Find where the given text appears and provide that cell's center as [X, Y] coordinate. 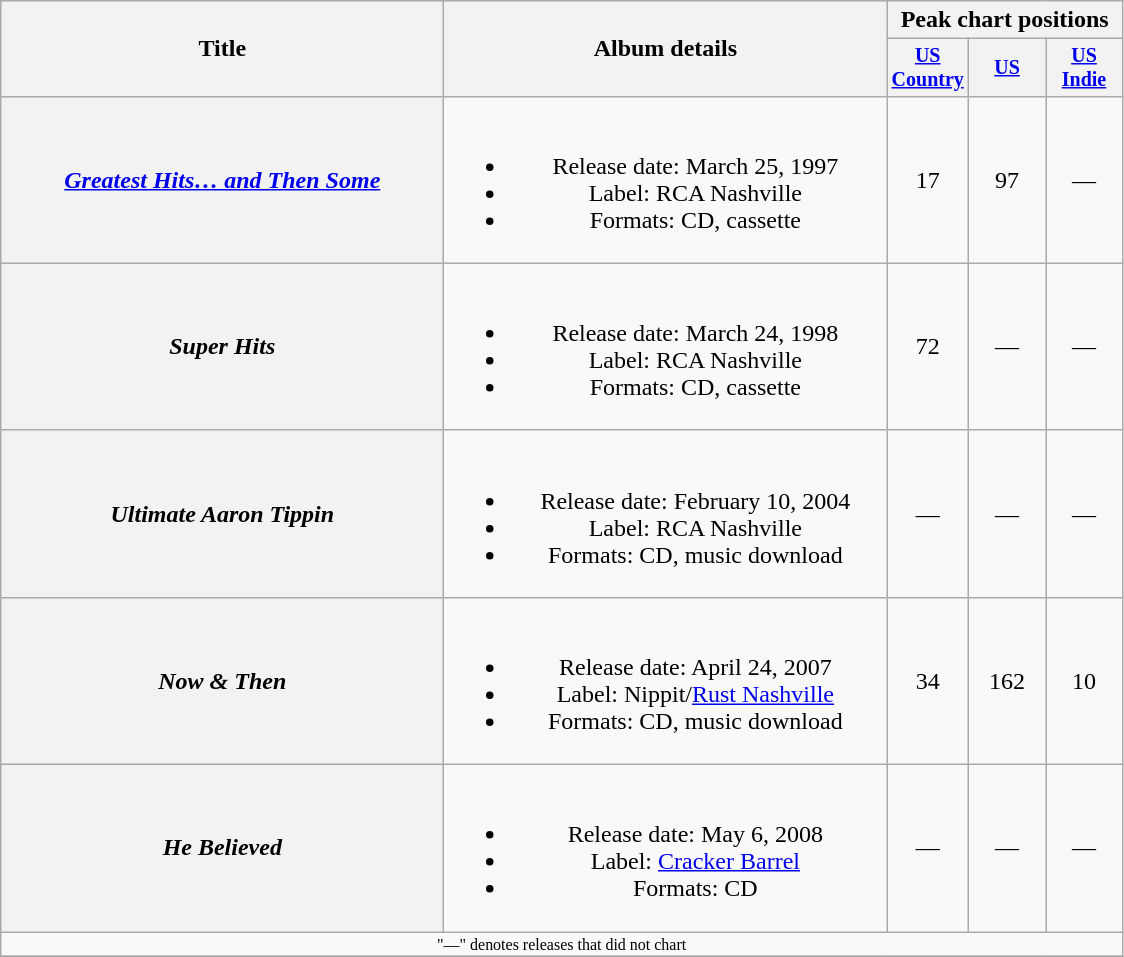
Peak chart positions [1005, 20]
Super Hits [222, 346]
72 [928, 346]
97 [1008, 180]
Title [222, 49]
Now & Then [222, 680]
US [1008, 68]
17 [928, 180]
Release date: March 25, 1997Label: RCA NashvilleFormats: CD, cassette [666, 180]
USIndie [1084, 68]
Ultimate Aaron Tippin [222, 514]
10 [1084, 680]
34 [928, 680]
Release date: May 6, 2008Label: Cracker BarrelFormats: CD [666, 848]
Release date: March 24, 1998Label: RCA NashvilleFormats: CD, cassette [666, 346]
162 [1008, 680]
Release date: February 10, 2004Label: RCA NashvilleFormats: CD, music download [666, 514]
US Country [928, 68]
Release date: April 24, 2007Label: Nippit/Rust NashvilleFormats: CD, music download [666, 680]
"—" denotes releases that did not chart [562, 944]
Album details [666, 49]
Greatest Hits… and Then Some [222, 180]
He Believed [222, 848]
